From the cell containing the given text, extract its center point as (x, y) coordinate. 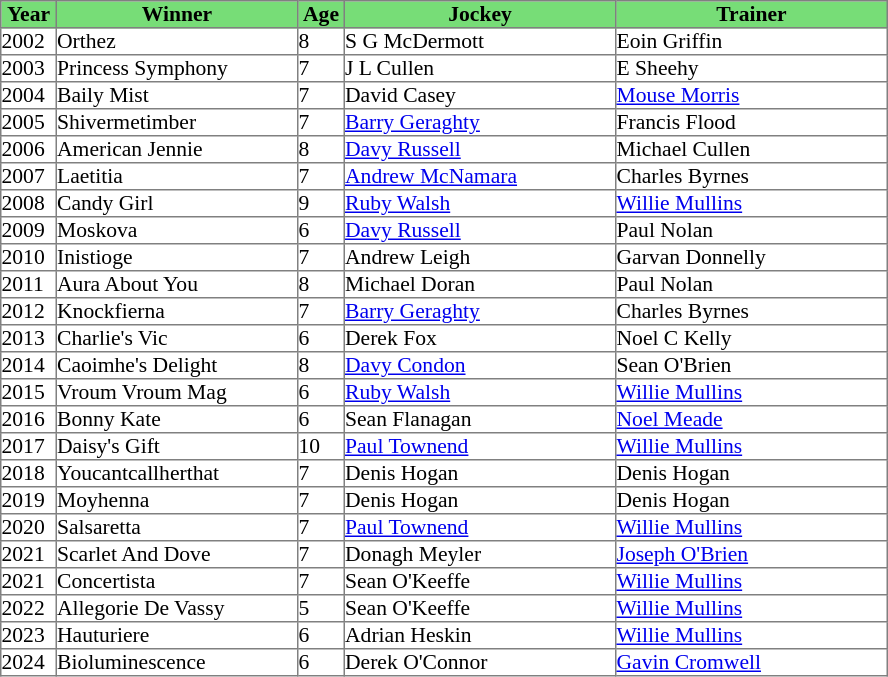
2020 (29, 528)
10 (321, 446)
Noel Meade (752, 420)
2008 (29, 204)
2011 (29, 284)
Eoin Griffin (752, 42)
Age (321, 14)
Shivermetimber (177, 122)
2019 (29, 500)
2007 (29, 176)
2016 (29, 420)
2002 (29, 42)
Vroum Vroum Mag (177, 392)
Sean Flanagan (480, 420)
E Sheehy (752, 68)
9 (321, 204)
Allegorie De Vassy (177, 608)
Salsaretta (177, 528)
Garvan Donnelly (752, 258)
Joseph O'Brien (752, 554)
Andrew Leigh (480, 258)
Year (29, 14)
2014 (29, 366)
2018 (29, 474)
Francis Flood (752, 122)
Knockfierna (177, 312)
2009 (29, 230)
2013 (29, 338)
Moskova (177, 230)
Adrian Heskin (480, 636)
2015 (29, 392)
Daisy's Gift (177, 446)
Michael Doran (480, 284)
Aura About You (177, 284)
Candy Girl (177, 204)
5 (321, 608)
J L Cullen (480, 68)
Noel C Kelly (752, 338)
2010 (29, 258)
Mouse Morris (752, 96)
2024 (29, 662)
Trainer (752, 14)
2005 (29, 122)
Moyhenna (177, 500)
Scarlet And Dove (177, 554)
2012 (29, 312)
Derek O'Connor (480, 662)
Laetitia (177, 176)
Michael Cullen (752, 150)
Bonny Kate (177, 420)
Orthez (177, 42)
Derek Fox (480, 338)
Caoimhe's Delight (177, 366)
S G McDermott (480, 42)
Winner (177, 14)
American Jennie (177, 150)
Davy Condon (480, 366)
David Casey (480, 96)
Jockey (480, 14)
2017 (29, 446)
Princess Symphony (177, 68)
Andrew McNamara (480, 176)
2003 (29, 68)
Concertista (177, 582)
Donagh Meyler (480, 554)
2022 (29, 608)
Sean O'Brien (752, 366)
Gavin Cromwell (752, 662)
2023 (29, 636)
2004 (29, 96)
Charlie's Vic (177, 338)
Youcantcallherthat (177, 474)
Baily Mist (177, 96)
2006 (29, 150)
Hauturiere (177, 636)
Bioluminescence (177, 662)
Inistioge (177, 258)
